For the text-containing cell, return its midpoint in [x, y] coordinate format. 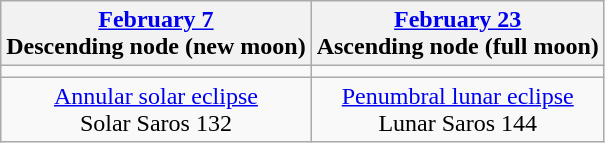
February 7Descending node (new moon) [156, 34]
Penumbral lunar eclipseLunar Saros 144 [458, 110]
Annular solar eclipseSolar Saros 132 [156, 110]
February 23Ascending node (full moon) [458, 34]
